Search for the cell housing the specified text and yield its (x, y) center coordinate. 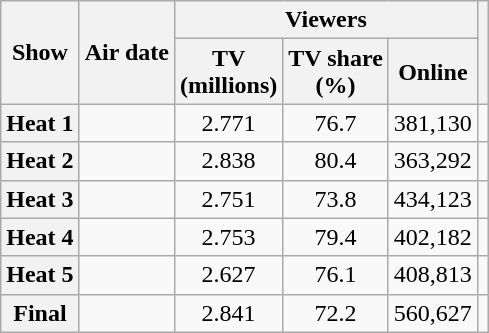
TV(millions) (228, 72)
2.841 (228, 313)
72.2 (336, 313)
2.753 (228, 237)
TV share(%) (336, 72)
2.627 (228, 275)
363,292 (432, 161)
Show (40, 52)
79.4 (336, 237)
2.838 (228, 161)
Online (432, 72)
Heat 1 (40, 123)
2.771 (228, 123)
80.4 (336, 161)
Heat 2 (40, 161)
76.7 (336, 123)
408,813 (432, 275)
Heat 4 (40, 237)
76.1 (336, 275)
Viewers (326, 20)
434,123 (432, 199)
560,627 (432, 313)
2.751 (228, 199)
Final (40, 313)
Heat 5 (40, 275)
73.8 (336, 199)
Heat 3 (40, 199)
381,130 (432, 123)
Air date (126, 52)
402,182 (432, 237)
